Determine the (x, y) coordinate at the center of the cell enclosing the given text.  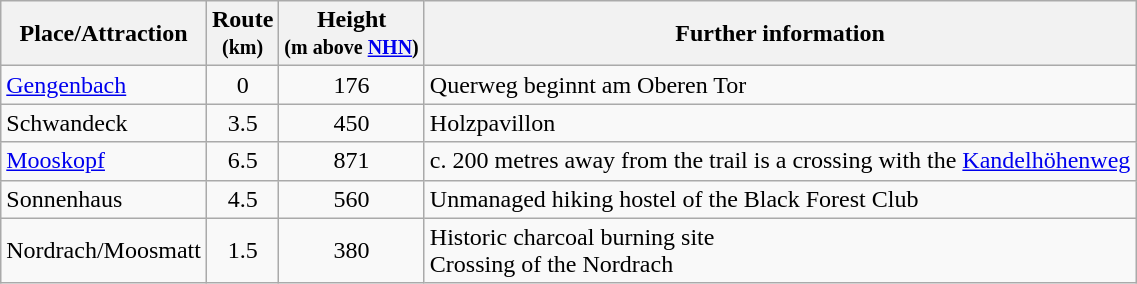
450 (352, 123)
4.5 (242, 199)
Sonnenhaus (104, 199)
Gengenbach (104, 85)
560 (352, 199)
176 (352, 85)
380 (352, 250)
Mooskopf (104, 161)
Route (km) (242, 34)
Schwandeck (104, 123)
Height (m above NHN) (352, 34)
Place/Attraction (104, 34)
c. 200 metres away from the trail is a crossing with the Kandelhöhenweg (780, 161)
3.5 (242, 123)
Holzpavillon (780, 123)
Further information (780, 34)
0 (242, 85)
Querweg beginnt am Oberen Tor (780, 85)
Nordrach/Moosmatt (104, 250)
Unmanaged hiking hostel of the Black Forest Club (780, 199)
1.5 (242, 250)
871 (352, 161)
Historic charcoal burning siteCrossing of the Nordrach (780, 250)
6.5 (242, 161)
